Provide the (x, y) coordinate of the cell's center where the given text is located.  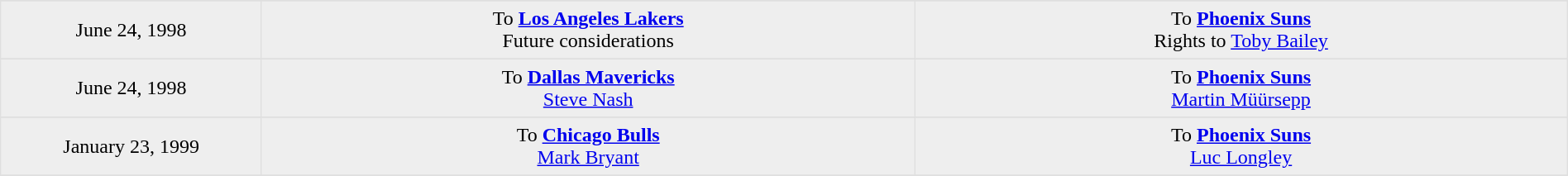
To Phoenix SunsRights to Toby Bailey (1241, 30)
To Phoenix Suns Martin Müürsepp (1241, 88)
To Chicago Bulls Mark Bryant (587, 146)
To Phoenix Suns Luc Longley (1241, 146)
To Los Angeles LakersFuture considerations (587, 30)
To Dallas Mavericks Steve Nash (587, 88)
January 23, 1999 (131, 146)
